Detect which cell encompasses the target text, then output its (X, Y) center coordinate. 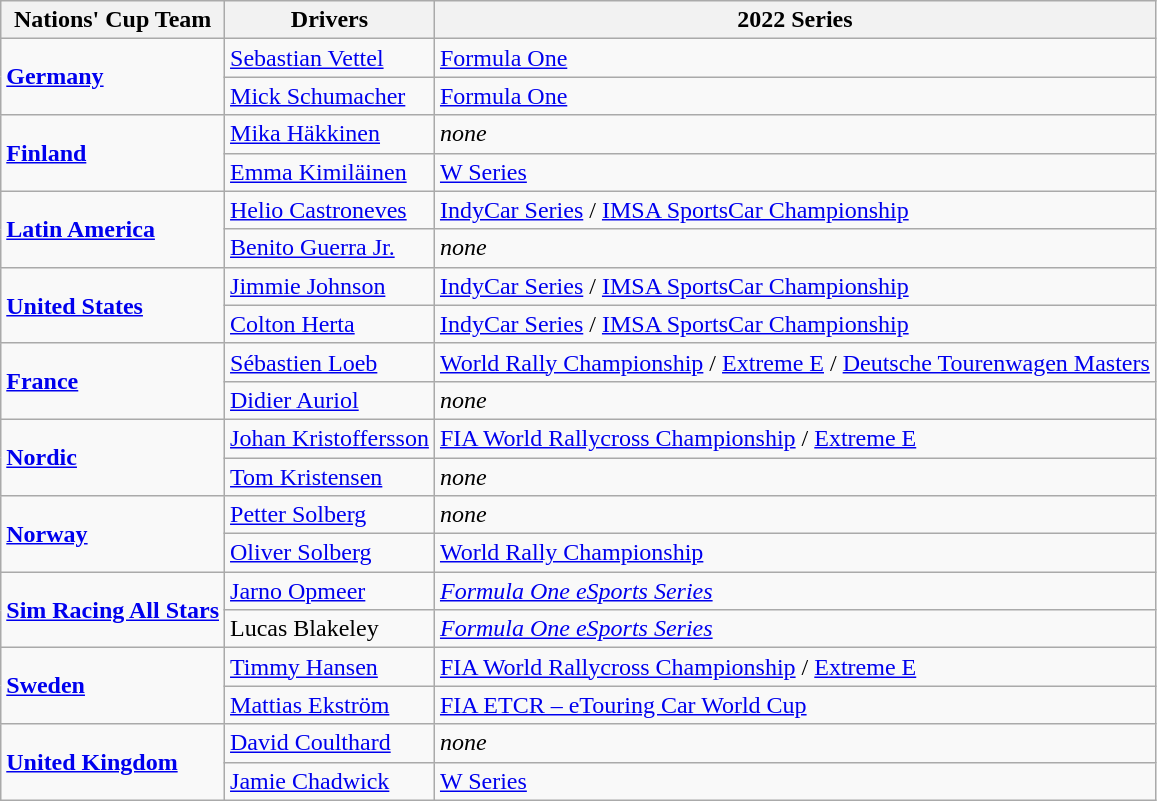
Sébastien Loeb (330, 362)
FIA ETCR – eTouring Car World Cup (794, 705)
Sweden (113, 686)
Benito Guerra Jr. (330, 248)
Didier Auriol (330, 400)
Petter Solberg (330, 515)
Jarno Opmeer (330, 591)
Sebastian Vettel (330, 58)
Johan Kristoffersson (330, 438)
Drivers (330, 20)
Mattias Ekström (330, 705)
Mick Schumacher (330, 96)
World Rally Championship / Extreme E / Deutsche Tourenwagen Masters (794, 362)
Latin America (113, 229)
United States (113, 305)
World Rally Championship (794, 553)
Jamie Chadwick (330, 781)
David Coulthard (330, 743)
Colton Herta (330, 324)
Emma Kimiläinen (330, 172)
Helio Castroneves (330, 210)
Sim Racing All Stars (113, 610)
Oliver Solberg (330, 553)
Germany (113, 77)
Nations' Cup Team (113, 20)
Lucas Blakeley (330, 629)
Timmy Hansen (330, 667)
2022 Series (794, 20)
Jimmie Johnson (330, 286)
Finland (113, 153)
Nordic (113, 457)
Norway (113, 534)
United Kingdom (113, 762)
Tom Kristensen (330, 477)
Mika Häkkinen (330, 134)
France (113, 381)
